For the text-containing cell, return its midpoint in [X, Y] coordinate format. 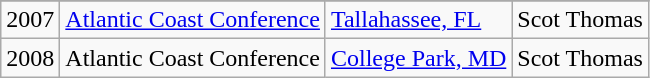
College Park, MD [418, 58]
Tallahassee, FL [418, 20]
2008 [30, 58]
2007 [30, 20]
